Search for the cell housing the specified text and yield its (X, Y) center coordinate. 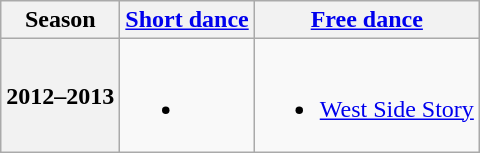
Season (60, 20)
West Side Story (366, 96)
Short dance (187, 20)
2012–2013 (60, 96)
Free dance (366, 20)
